Capture the cell that displays the provided text and extract its [X, Y] central coordinate. 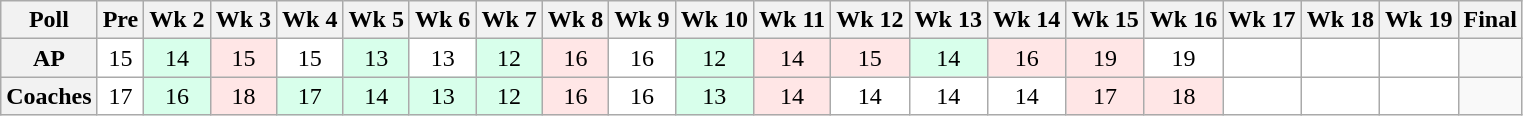
Wk 4 [310, 20]
Wk 13 [948, 20]
Wk 5 [376, 20]
Wk 17 [1262, 20]
Wk 2 [177, 20]
Coaches [49, 96]
Wk 14 [1026, 20]
Wk 7 [509, 20]
Wk 16 [1183, 20]
Final [1490, 20]
Wk 9 [642, 20]
Wk 8 [575, 20]
AP [49, 58]
Wk 3 [243, 20]
Poll [49, 20]
Wk 6 [442, 20]
Wk 10 [714, 20]
Wk 18 [1340, 20]
Wk 15 [1105, 20]
Wk 12 [870, 20]
Wk 19 [1419, 20]
Pre [120, 20]
Wk 11 [792, 20]
